Locate the cell with the specified text and output its [X, Y] center coordinate. 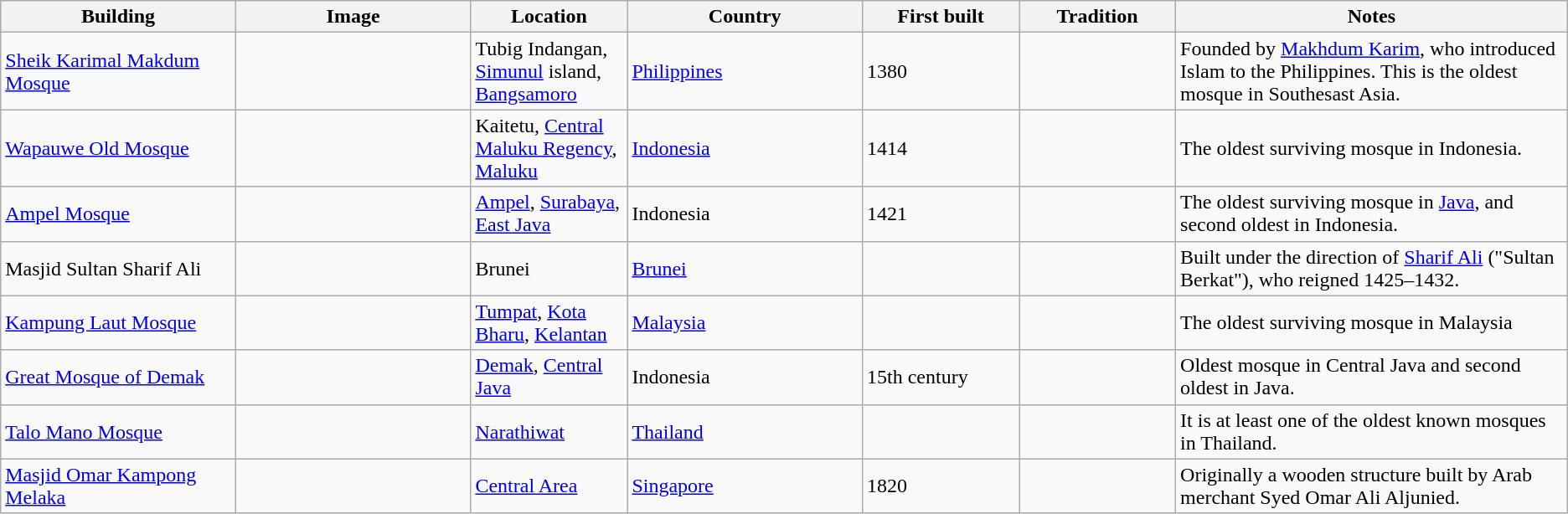
1414 [940, 148]
Country [745, 17]
The oldest surviving mosque in Java, and second oldest in Indonesia. [1372, 214]
Masjid Omar Kampong Melaka [119, 486]
Wapauwe Old Mosque [119, 148]
Central Area [549, 486]
Malaysia [745, 323]
Kaitetu, Central Maluku Regency, Maluku [549, 148]
Oldest mosque in Central Java and second oldest in Java. [1372, 377]
1421 [940, 214]
Tubig Indangan, Simunul island, Bangsamoro [549, 71]
Thailand [745, 432]
Tumpat, Kota Bharu, Kelantan [549, 323]
Tradition [1097, 17]
Building [119, 17]
Sheik Karimal Makdum Mosque [119, 71]
Kampung Laut Mosque [119, 323]
Great Mosque of Demak [119, 377]
Notes [1372, 17]
Narathiwat [549, 432]
Talo Mano Mosque [119, 432]
Founded by Makhdum Karim, who introduced Islam to the Philippines. This is the oldest mosque in Southesast Asia. [1372, 71]
1380 [940, 71]
Location [549, 17]
Masjid Sultan Sharif Ali [119, 268]
15th century [940, 377]
First built [940, 17]
Image [353, 17]
Singapore [745, 486]
Ampel Mosque [119, 214]
Ampel, Surabaya, East Java [549, 214]
The oldest surviving mosque in Malaysia [1372, 323]
Originally a wooden structure built by Arab merchant Syed Omar Ali Aljunied. [1372, 486]
The oldest surviving mosque in Indonesia. [1372, 148]
It is at least one of the oldest known mosques in Thailand. [1372, 432]
Philippines [745, 71]
Demak, Central Java [549, 377]
1820 [940, 486]
Built under the direction of Sharif Ali ("Sultan Berkat"), who reigned 1425–1432. [1372, 268]
